Identify which cell holds the provided text, then report its [X, Y] central coordinate. 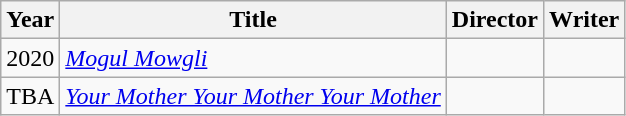
Year [30, 20]
Writer [584, 20]
Director [494, 20]
Your Mother Your Mother Your Mother [253, 96]
Mogul Mowgli [253, 58]
TBA [30, 96]
Title [253, 20]
2020 [30, 58]
